From the cell containing the given text, extract its center point as [X, Y] coordinate. 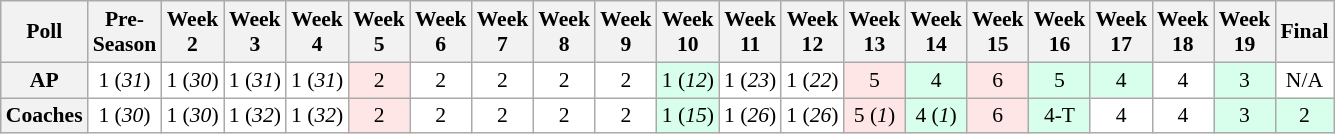
Week6 [441, 32]
1 (15) [688, 116]
1 (22) [812, 80]
1 (12) [688, 80]
Week2 [192, 32]
4 (1) [936, 116]
Week8 [564, 32]
Coaches [44, 116]
Week11 [750, 32]
AP [44, 80]
Week13 [875, 32]
N/A [1304, 80]
Week16 [1060, 32]
Final [1304, 32]
Week10 [688, 32]
Week4 [317, 32]
4-T [1060, 116]
1 (23) [750, 80]
Week19 [1245, 32]
Poll [44, 32]
Pre-Season [125, 32]
Week7 [503, 32]
Week18 [1183, 32]
5 (1) [875, 116]
Week12 [812, 32]
Week14 [936, 32]
Week9 [626, 32]
Week3 [255, 32]
Week15 [998, 32]
Week17 [1121, 32]
Week5 [379, 32]
